Provide the [x, y] coordinate of the cell's center where the given text is located.  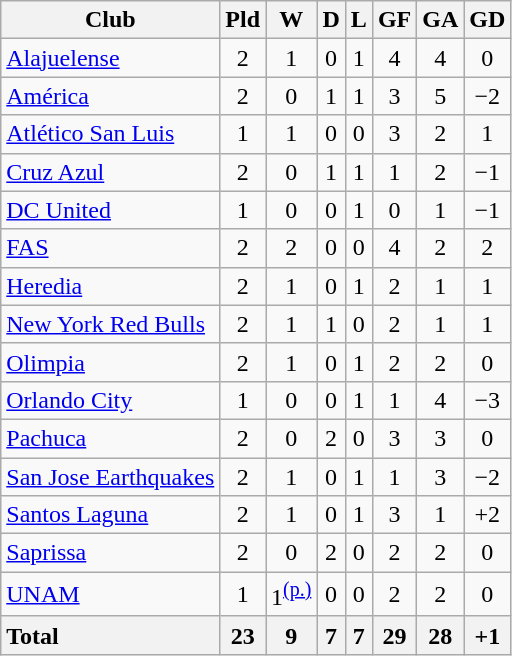
UNAM [110, 594]
DC United [110, 210]
Club [110, 20]
Alajuelense [110, 58]
W [292, 20]
Pachuca [110, 438]
23 [243, 635]
GD [488, 20]
Heredia [110, 286]
9 [292, 635]
28 [440, 635]
Cruz Azul [110, 172]
Saprissa [110, 553]
−3 [488, 400]
L [358, 20]
Atlético San Luis [110, 134]
+2 [488, 515]
FAS [110, 248]
New York Red Bulls [110, 324]
Santos Laguna [110, 515]
Total [110, 635]
Orlando City [110, 400]
+1 [488, 635]
San Jose Earthquakes [110, 477]
29 [394, 635]
GF [394, 20]
Olimpia [110, 362]
Pld [243, 20]
GA [440, 20]
5 [440, 96]
1(p.) [292, 594]
D [331, 20]
América [110, 96]
